For the text-containing cell, return its midpoint in [x, y] coordinate format. 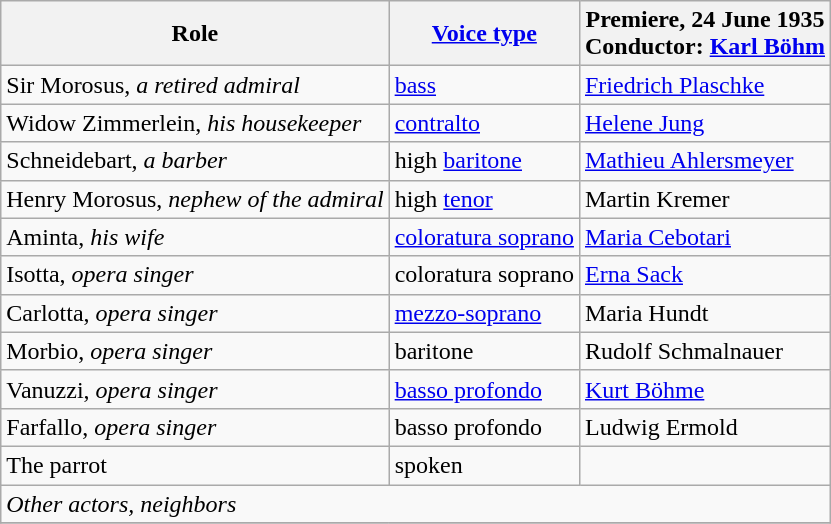
Maria Cebotari [704, 237]
Role [195, 34]
Carlotta, opera singer [195, 313]
Schneidebart, a barber [195, 161]
Kurt Böhme [704, 389]
Ludwig Ermold [704, 427]
Henry Morosus, nephew of the admiral [195, 199]
Farfallo, opera singer [195, 427]
Mathieu Ahlersmeyer [704, 161]
Maria Hundt [704, 313]
Voice type [484, 34]
Friedrich Plaschke [704, 85]
Premiere, 24 June 1935Conductor: Karl Böhm [704, 34]
bass [484, 85]
Isotta, opera singer [195, 275]
high tenor [484, 199]
Morbio, opera singer [195, 351]
Widow Zimmerlein, his housekeeper [195, 123]
spoken [484, 465]
mezzo-soprano [484, 313]
contralto [484, 123]
Martin Kremer [704, 199]
Helene Jung [704, 123]
The parrot [195, 465]
Rudolf Schmalnauer [704, 351]
Sir Morosus, a retired admiral [195, 85]
Vanuzzi, opera singer [195, 389]
Erna Sack [704, 275]
Other actors, neighbors [416, 503]
high baritone [484, 161]
baritone [484, 351]
Aminta, his wife [195, 237]
